Output the (x, y) coordinate of the center of the cell containing the given text.  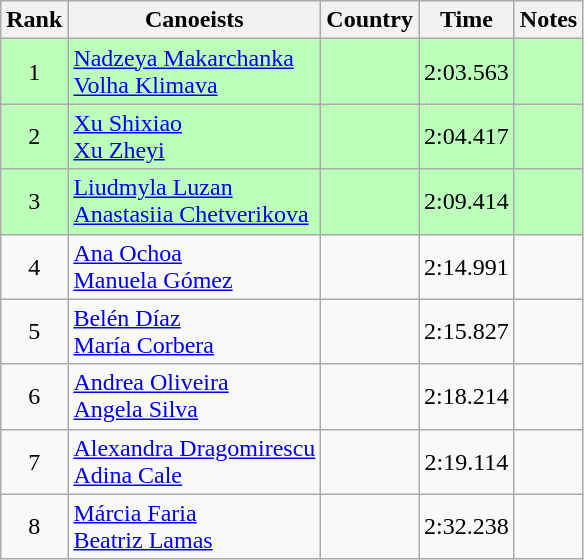
2:18.214 (467, 396)
2:32.238 (467, 526)
Country (370, 20)
Ana OchoaManuela Gómez (194, 266)
6 (34, 396)
2:19.114 (467, 462)
8 (34, 526)
Márcia FariaBeatriz Lamas (194, 526)
5 (34, 332)
2:15.827 (467, 332)
Belén DíazMaría Corbera (194, 332)
2:04.417 (467, 136)
Nadzeya MakarchankaVolha Klimava (194, 72)
Andrea OliveiraAngela Silva (194, 396)
1 (34, 72)
2:03.563 (467, 72)
2:09.414 (467, 202)
4 (34, 266)
2:14.991 (467, 266)
Notes (548, 20)
Canoeists (194, 20)
2 (34, 136)
3 (34, 202)
Time (467, 20)
Liudmyla LuzanAnastasiia Chetverikova (194, 202)
7 (34, 462)
Rank (34, 20)
Xu ShixiaoXu Zheyi (194, 136)
Alexandra DragomirescuAdina Cale (194, 462)
